For the text-containing cell, return its midpoint in [X, Y] coordinate format. 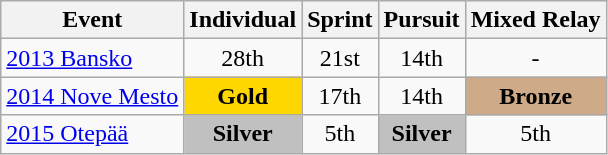
2015 Otepää [92, 134]
Gold [243, 96]
- [536, 58]
2014 Nove Mesto [92, 96]
Event [92, 20]
Mixed Relay [536, 20]
Sprint [340, 20]
Individual [243, 20]
2013 Bansko [92, 58]
Bronze [536, 96]
21st [340, 58]
Pursuit [422, 20]
28th [243, 58]
17th [340, 96]
